Detect which cell encompasses the target text, then output its [X, Y] center coordinate. 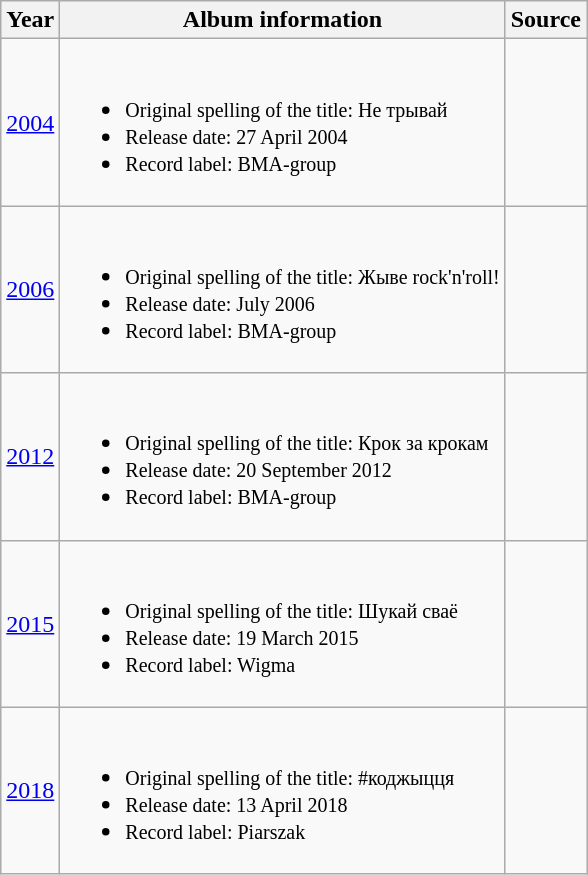
2012 [30, 456]
Original spelling of the title: Шукай сваёRelease date: 19 March 2015Record label: Wigma [282, 624]
2006 [30, 290]
2018 [30, 790]
Year [30, 20]
Album information [282, 20]
Original spelling of the title: #коджыццяRelease date: 13 April 2018Record label: Piarszak [282, 790]
Source [546, 20]
Original spelling of the title: Не трывайRelease date: 27 April 2004Record label: BMA-group [282, 122]
2004 [30, 122]
Original spelling of the title: Крок за крокамRelease date: 20 September 2012Record label: BMA-group [282, 456]
Original spelling of the title: Жыве rock'n'roll!Release date: July 2006Record label: BMA-group [282, 290]
2015 [30, 624]
